Search for the cell housing the specified text and yield its [X, Y] center coordinate. 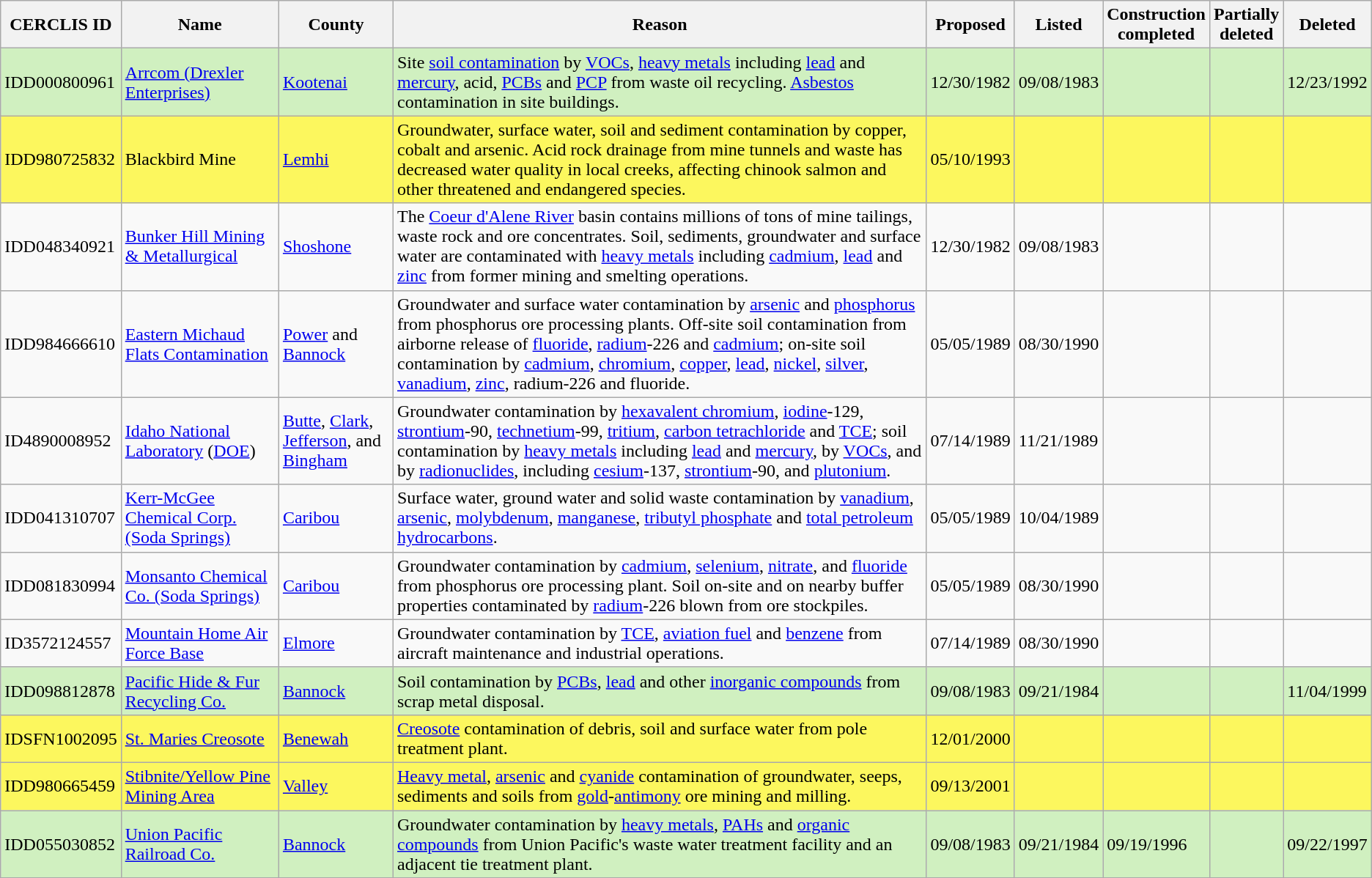
Elmore [336, 643]
Lemhi [336, 160]
IDD041310707 [61, 518]
Reason [660, 25]
Proposed [970, 25]
Name [199, 25]
10/04/1989 [1058, 518]
Pacific Hide & Fur Recycling Co. [199, 690]
Arrcom (Drexler Enterprises) [199, 82]
11/21/1989 [1058, 441]
Deleted [1327, 25]
IDD984666610 [61, 344]
Monsanto Chemical Co. (Soda Springs) [199, 586]
Blackbird Mine [199, 160]
IDD081830994 [61, 586]
ID3572124557 [61, 643]
IDD098812878 [61, 690]
Benewah [336, 739]
Creosote contamination of debris, soil and surface water from pole treatment plant. [660, 739]
Butte, Clark, Jefferson, and Bingham [336, 441]
IDSFN1002095 [61, 739]
Power and Bannock [336, 344]
IDD048340921 [61, 246]
Mountain Home Air Force Base [199, 643]
Kootenai [336, 82]
IDD000800961 [61, 82]
Eastern Michaud Flats Contamination [199, 344]
County [336, 25]
IDD980665459 [61, 786]
09/19/1996 [1157, 844]
Listed [1058, 25]
09/13/2001 [970, 786]
11/04/1999 [1327, 690]
Kerr-McGee Chemical Corp. (Soda Springs) [199, 518]
Bunker Hill Mining & Metallurgical [199, 246]
05/10/1993 [970, 160]
Union Pacific Railroad Co. [199, 844]
12/01/2000 [970, 739]
CERCLIS ID [61, 25]
Groundwater contamination by TCE, aviation fuel and benzene from aircraft maintenance and industrial operations. [660, 643]
Constructioncompleted [1157, 25]
Idaho National Laboratory (DOE) [199, 441]
IDD055030852 [61, 844]
Soil contamination by PCBs, lead and other inorganic compounds from scrap metal disposal. [660, 690]
09/22/1997 [1327, 844]
Partiallydeleted [1246, 25]
Heavy metal, arsenic and cyanide contamination of groundwater, seeps, sediments and soils from gold-antimony ore mining and milling. [660, 786]
Stibnite/Yellow Pine Mining Area [199, 786]
Valley [336, 786]
ID4890008952 [61, 441]
IDD980725832 [61, 160]
Shoshone [336, 246]
12/23/1992 [1327, 82]
St. Maries Creosote [199, 739]
